For the text-containing cell, return its midpoint in (x, y) coordinate format. 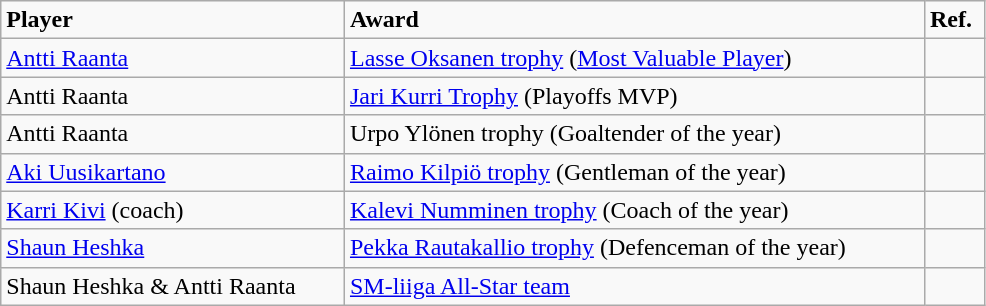
Player (173, 20)
Karri Kivi (coach) (173, 210)
Aki Uusikartano (173, 172)
Ref. (954, 20)
Jari Kurri Trophy (Playoffs MVP) (634, 96)
Kalevi Numminen trophy (Coach of the year) (634, 210)
Shaun Heshka (173, 248)
Award (634, 20)
Shaun Heshka & Antti Raanta (173, 286)
Pekka Rautakallio trophy (Defenceman of the year) (634, 248)
Urpo Ylönen trophy (Goaltender of the year) (634, 134)
SM-liiga All-Star team (634, 286)
Raimo Kilpiö trophy (Gentleman of the year) (634, 172)
Lasse Oksanen trophy (Most Valuable Player) (634, 58)
